Locate the cell with the specified text and output its (x, y) center coordinate. 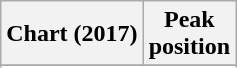
Chart (2017) (72, 34)
Peakposition (189, 34)
